Pinpoint the cell where the given text exists, returning its (x, y) midpoint coordinate. 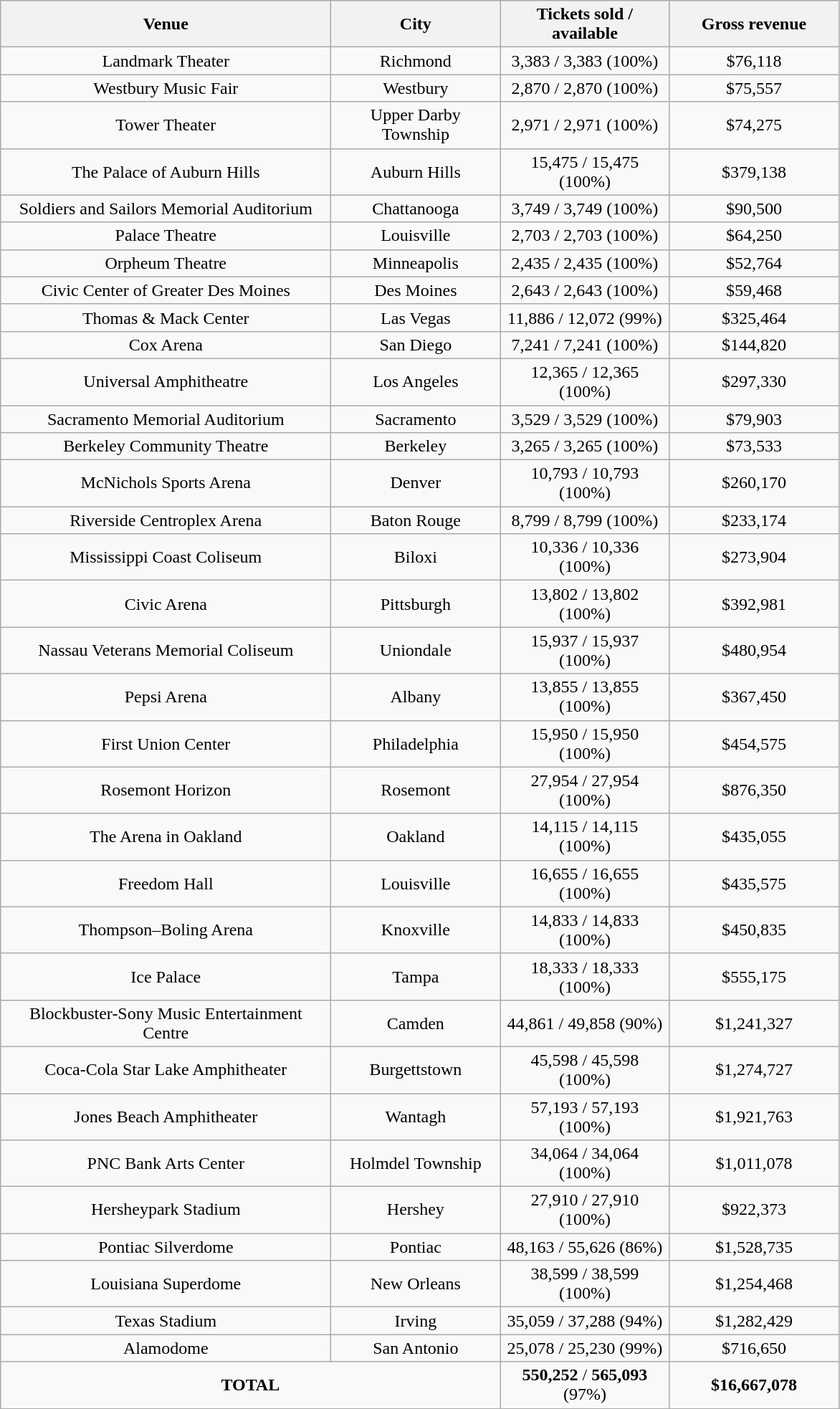
Sacramento Memorial Auditorium (166, 419)
TOTAL (251, 1385)
$876,350 (754, 790)
$1,011,078 (754, 1164)
Hershey (416, 1210)
Hersheypark Stadium (166, 1210)
3,749 / 3,749 (100%) (585, 209)
$74,275 (754, 125)
Chattanooga (416, 209)
Landmark Theater (166, 61)
Civic Arena (166, 603)
Upper Darby Township (416, 125)
Tower Theater (166, 125)
Soldiers and Sailors Memorial Auditorium (166, 209)
The Palace of Auburn Hills (166, 172)
550,252 / 565,093 (97%) (585, 1385)
Burgettstown (416, 1069)
$325,464 (754, 317)
$367,450 (754, 697)
$144,820 (754, 345)
San Antonio (416, 1348)
15,475 / 15,475 (100%) (585, 172)
Albany (416, 697)
Las Vegas (416, 317)
3,529 / 3,529 (100%) (585, 419)
$1,241,327 (754, 1023)
Rosemont (416, 790)
15,937 / 15,937 (100%) (585, 651)
$64,250 (754, 236)
$555,175 (754, 976)
$1,274,727 (754, 1069)
Pittsburgh (416, 603)
Berkeley Community Theatre (166, 446)
3,383 / 3,383 (100%) (585, 61)
Civic Center of Greater Des Moines (166, 290)
City (416, 24)
Riverside Centroplex Arena (166, 520)
Holmdel Township (416, 1164)
Biloxi (416, 558)
Denver (416, 483)
Jones Beach Amphitheater (166, 1117)
10,793 / 10,793 (100%) (585, 483)
Minneapolis (416, 263)
Tampa (416, 976)
$75,557 (754, 88)
$480,954 (754, 651)
35,059 / 37,288 (94%) (585, 1321)
$922,373 (754, 1210)
$79,903 (754, 419)
Gross revenue (754, 24)
Pepsi Arena (166, 697)
$90,500 (754, 209)
14,833 / 14,833 (100%) (585, 930)
$1,282,429 (754, 1321)
Ice Palace (166, 976)
$297,330 (754, 381)
$273,904 (754, 558)
Palace Theatre (166, 236)
Westbury Music Fair (166, 88)
Thompson–Boling Arena (166, 930)
$76,118 (754, 61)
San Diego (416, 345)
$73,533 (754, 446)
$233,174 (754, 520)
38,599 / 38,599 (100%) (585, 1284)
Venue (166, 24)
Texas Stadium (166, 1321)
10,336 / 10,336 (100%) (585, 558)
Pontiac (416, 1247)
Nassau Veterans Memorial Coliseum (166, 651)
27,910 / 27,910 (100%) (585, 1210)
Rosemont Horizon (166, 790)
Los Angeles (416, 381)
$59,468 (754, 290)
12,365 / 12,365 (100%) (585, 381)
Sacramento (416, 419)
Irving (416, 1321)
Mississippi Coast Coliseum (166, 558)
44,861 / 49,858 (90%) (585, 1023)
2,703 / 2,703 (100%) (585, 236)
The Arena in Oakland (166, 837)
PNC Bank Arts Center (166, 1164)
14,115 / 14,115 (100%) (585, 837)
Knoxville (416, 930)
$716,650 (754, 1348)
$379,138 (754, 172)
Philadelphia (416, 744)
Cox Arena (166, 345)
McNichols Sports Arena (166, 483)
Auburn Hills (416, 172)
48,163 / 55,626 (86%) (585, 1247)
7,241 / 7,241 (100%) (585, 345)
2,435 / 2,435 (100%) (585, 263)
Baton Rouge (416, 520)
$1,921,763 (754, 1117)
8,799 / 8,799 (100%) (585, 520)
$1,254,468 (754, 1284)
$52,764 (754, 263)
13,855 / 13,855 (100%) (585, 697)
57,193 / 57,193 (100%) (585, 1117)
45,598 / 45,598 (100%) (585, 1069)
New Orleans (416, 1284)
Uniondale (416, 651)
Coca-Cola Star Lake Amphitheater (166, 1069)
15,950 / 15,950 (100%) (585, 744)
Alamodome (166, 1348)
2,870 / 2,870 (100%) (585, 88)
Blockbuster-Sony Music Entertainment Centre (166, 1023)
Des Moines (416, 290)
First Union Center (166, 744)
$454,575 (754, 744)
34,064 / 34,064 (100%) (585, 1164)
$260,170 (754, 483)
Berkeley (416, 446)
Orpheum Theatre (166, 263)
Universal Amphitheatre (166, 381)
$435,055 (754, 837)
25,078 / 25,230 (99%) (585, 1348)
Camden (416, 1023)
Freedom Hall (166, 883)
$392,981 (754, 603)
$435,575 (754, 883)
2,643 / 2,643 (100%) (585, 290)
Westbury (416, 88)
Wantagh (416, 1117)
3,265 / 3,265 (100%) (585, 446)
16,655 / 16,655 (100%) (585, 883)
Thomas & Mack Center (166, 317)
Tickets sold / available (585, 24)
Oakland (416, 837)
11,886 / 12,072 (99%) (585, 317)
$450,835 (754, 930)
$16,667,078 (754, 1385)
$1,528,735 (754, 1247)
Louisiana Superdome (166, 1284)
2,971 / 2,971 (100%) (585, 125)
Richmond (416, 61)
18,333 / 18,333 (100%) (585, 976)
Pontiac Silverdome (166, 1247)
13,802 / 13,802 (100%) (585, 603)
27,954 / 27,954 (100%) (585, 790)
